Extract the (X, Y) coordinate from the center of the cell holding the provided text.  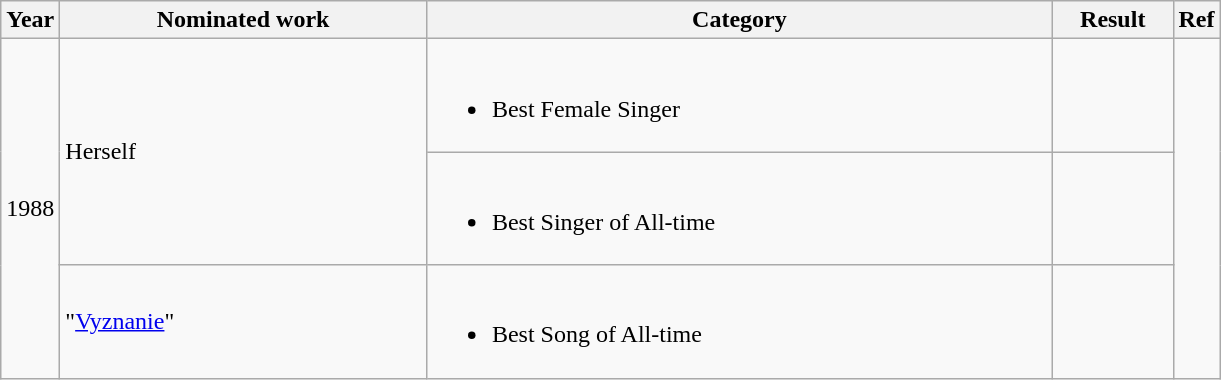
Category (739, 20)
Herself (244, 152)
Best Song of All-time (739, 322)
Year (30, 20)
Nominated work (244, 20)
"Vyznanie" (244, 322)
Best Female Singer (739, 96)
1988 (30, 208)
Ref (1196, 20)
Result (1112, 20)
Best Singer of All-time (739, 208)
